Locate the cell with the specified text and output its (x, y) center coordinate. 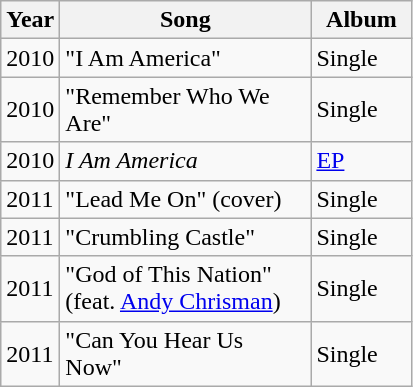
"Remember Who We Are" (186, 110)
"I Am America" (186, 58)
"Lead Me On" (cover) (186, 199)
Song (186, 20)
"God of This Nation" (feat. Andy Chrisman) (186, 288)
"Can You Hear Us Now" (186, 354)
Album (362, 20)
EP (362, 161)
I Am America (186, 161)
Year (30, 20)
"Crumbling Castle" (186, 237)
